Identify which cell holds the provided text, then report its (x, y) central coordinate. 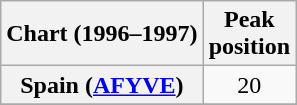
Spain (AFYVE) (102, 85)
20 (249, 85)
Chart (1996–1997) (102, 34)
Peakposition (249, 34)
